Return [X, Y] of the center of cell containing provided text 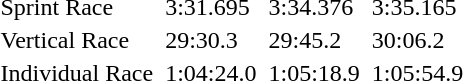
29:30.3 [211, 40]
29:45.2 [314, 40]
